From the cell containing the given text, extract its center point as [x, y] coordinate. 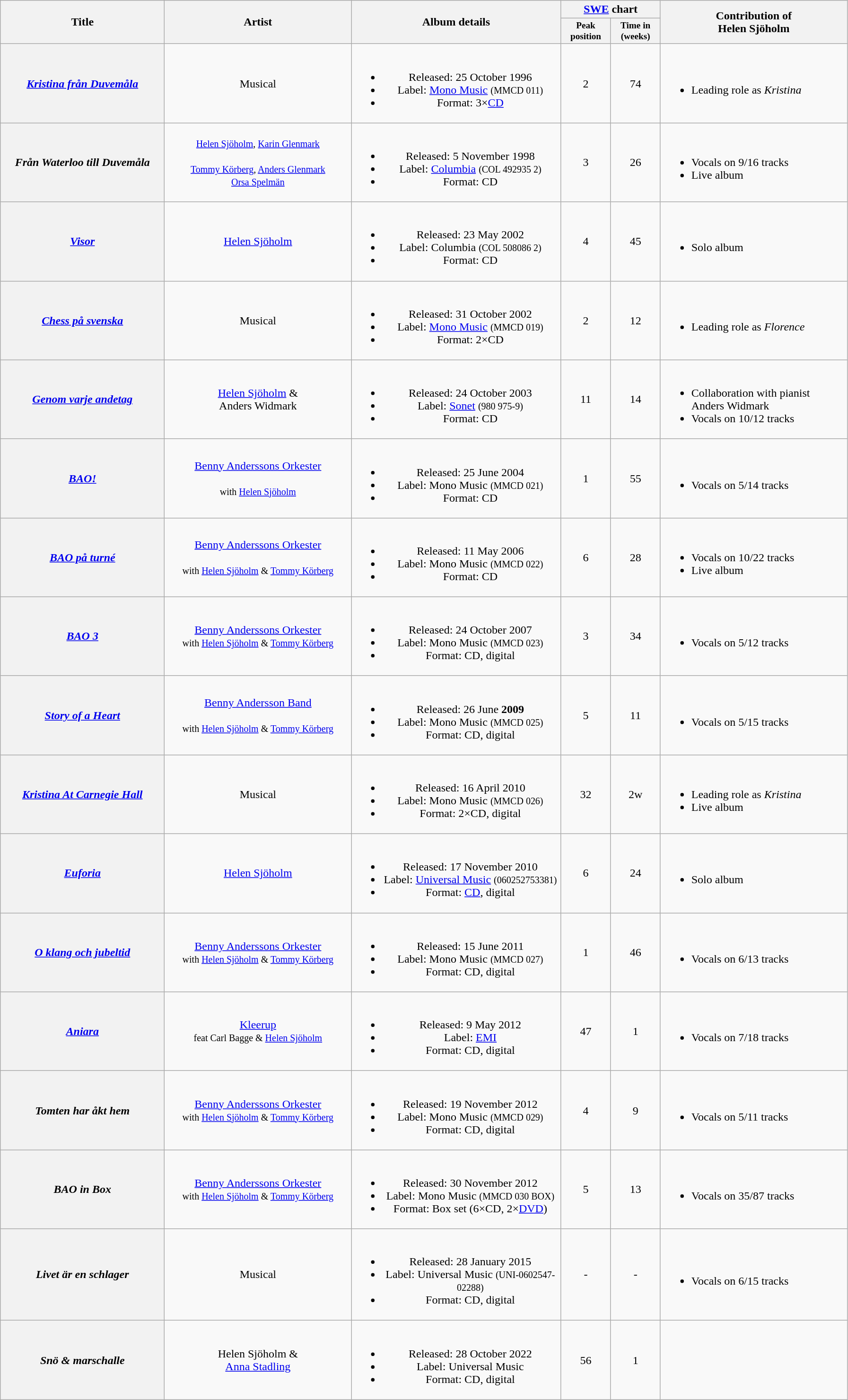
Vocals on 7/18 tracks [754, 1032]
32 [586, 794]
Released: 16 April 2010Label: Mono Music (MMCD 026)Format: 2×CD, digital [456, 794]
Released: 28 January 2015Label: Universal Music (UNI-0602547-02288)Format: CD, digital [456, 1275]
Released: 19 November 2012Label: Mono Music (MMCD 029)Format: CD, digital [456, 1110]
Peak position [586, 31]
BAO på turné [82, 557]
O klang och jubeltid [82, 952]
Vocals on 5/11 tracks [754, 1110]
Helen Sjöholm, Karin GlenmarkTommy Körberg, Anders Glenmark Orsa Spelmän [258, 163]
Released: 9 May 2012Label: EMIFormat: CD, digital [456, 1032]
46 [636, 952]
Released: 24 October 2003Label: Sonet (980 975-9)Format: CD [456, 399]
13 [636, 1190]
Kristina At Carnegie Hall [82, 794]
74 [636, 83]
47 [586, 1032]
BAO in Box [82, 1190]
Released: 23 May 2002Label: Columbia (COL 508086 2)Format: CD [456, 241]
Helen Sjöholm & Anders Widmark [258, 399]
Released: 28 October 2022Label: Universal MusicFormat: CD, digital [456, 1360]
Released: 5 November 1998Label: Columbia (COL 492935 2)Format: CD [456, 163]
45 [636, 241]
55 [636, 478]
Vocals on 6/15 tracks [754, 1275]
Collaboration with pianist Anders WidmarkVocals on 10/12 tracks [754, 399]
Leading role as KristinaLive album [754, 794]
Released: 26 June 2009Label: Mono Music (MMCD 025)Format: CD, digital [456, 715]
Helen Sjöholm & Anna Stadling [258, 1360]
Released: 25 June 2004Label: Mono Music (MMCD 021)Format: CD [456, 478]
Från Waterloo till Duvemåla [82, 163]
Released: 31 October 2002Label: Mono Music (MMCD 019)Format: 2×CD [456, 321]
Tomten har åkt hem [82, 1110]
24 [636, 874]
Album details [456, 22]
SWE chart [611, 9]
Vocals on 5/12 tracks [754, 636]
Released: 30 November 2012Label: Mono Music (MMCD 030 BOX)Format: Box set (6×CD, 2×DVD) [456, 1190]
Vocals on 6/13 tracks [754, 952]
Vocals on 35/87 tracks [754, 1190]
34 [636, 636]
2w [636, 794]
Aniara [82, 1032]
Snö & marschalle [82, 1360]
Livet är en schlager [82, 1275]
Vocals on 10/22 tracksLive album [754, 557]
56 [586, 1360]
12 [636, 321]
Genom varje andetag [82, 399]
Benny Andersson Bandwith Helen Sjöholm & Tommy Körberg [258, 715]
Story of a Heart [82, 715]
Chess på svenska [82, 321]
Released: 25 October 1996Label: Mono Music (MMCD 011)Format: 3×CD [456, 83]
Released: 17 November 2010Label: Universal Music (060252753381)Format: CD, digital [456, 874]
Vocals on 9/16 tracksLive album [754, 163]
Kleerupfeat Carl Bagge & Helen Sjöholm [258, 1032]
14 [636, 399]
Visor [82, 241]
Released: 11 May 2006Label: Mono Music (MMCD 022)Format: CD [456, 557]
Kristina från Duvemåla [82, 83]
Benny Anderssons Orkesterwith Helen Sjöholm [258, 478]
Leading role as Florence [754, 321]
Vocals on 5/14 tracks [754, 478]
Title [82, 22]
28 [636, 557]
Leading role as Kristina [754, 83]
Euforia [82, 874]
Released: 15 June 2011Label: Mono Music (MMCD 027)Format: CD, digital [456, 952]
BAO! [82, 478]
Vocals on 5/15 tracks [754, 715]
BAO 3 [82, 636]
Contribution ofHelen Sjöholm [754, 22]
26 [636, 163]
9 [636, 1110]
Time in(weeks) [636, 31]
Released: 24 October 2007Label: Mono Music (MMCD 023)Format: CD, digital [456, 636]
Artist [258, 22]
